Return the [x, y] coordinate for the center point of the cell that contains the specified text.  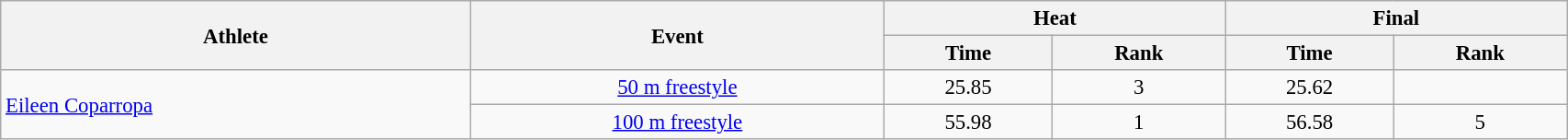
56.58 [1310, 122]
55.98 [968, 122]
50 m freestyle [677, 87]
Athlete [235, 35]
Eileen Coparropa [235, 105]
Event [677, 35]
Final [1396, 18]
5 [1481, 122]
100 m freestyle [677, 122]
25.85 [968, 87]
3 [1139, 87]
Heat [1055, 18]
25.62 [1310, 87]
1 [1139, 122]
